Return [x, y] of the center of cell containing provided text 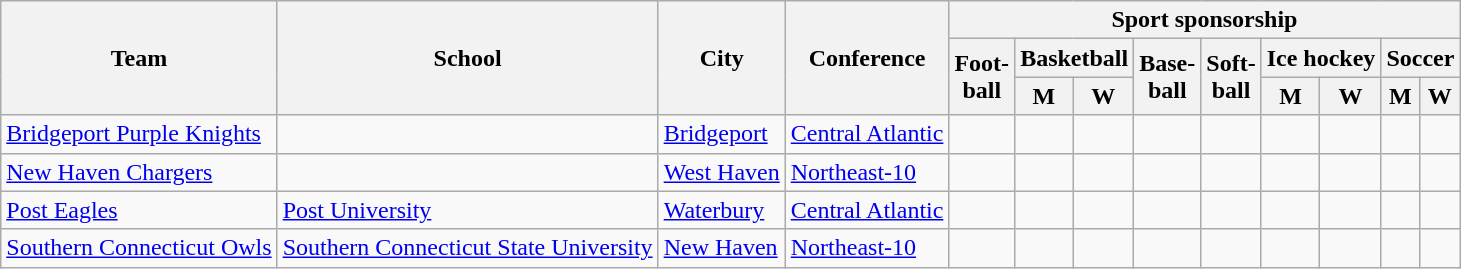
School [468, 58]
Foot-ball [982, 77]
West Haven [722, 172]
City [722, 58]
Base-ball [1168, 77]
Soccer [1420, 58]
New Haven [722, 248]
Team [139, 58]
Bridgeport [722, 134]
Soft-ball [1231, 77]
New Haven Chargers [139, 172]
Conference [867, 58]
Basketball [1074, 58]
Southern Connecticut State University [468, 248]
Sport sponsorship [1204, 20]
Post Eagles [139, 210]
Ice hockey [1321, 58]
Waterbury [722, 210]
Bridgeport Purple Knights [139, 134]
Post University [468, 210]
Southern Connecticut Owls [139, 248]
